Output the (x, y) coordinate of the center of the cell containing the given text.  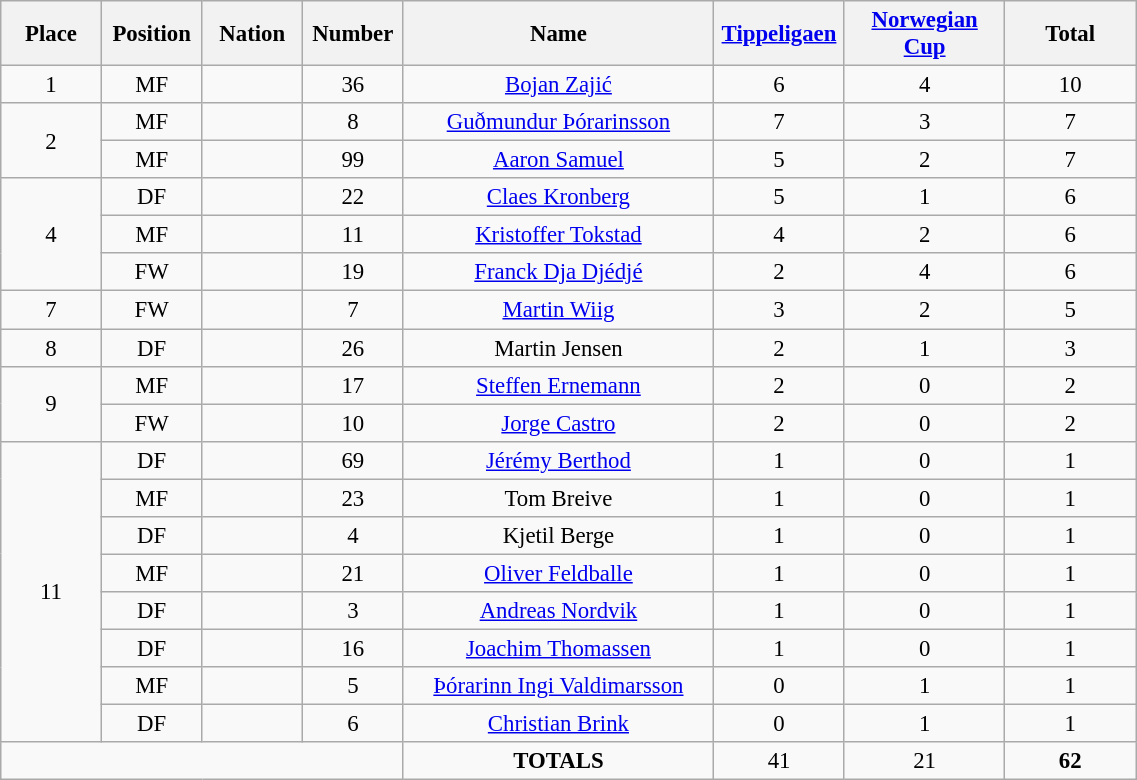
69 (354, 460)
Kristoffer Tokstad (558, 235)
Tom Breive (558, 498)
22 (354, 197)
Martin Jensen (558, 348)
9 (52, 404)
Franck Dja Djédjé (558, 273)
Claes Kronberg (558, 197)
Total (1070, 34)
Nation (252, 34)
Aaron Samuel (558, 160)
Christian Brink (558, 724)
23 (354, 498)
Jérémy Berthod (558, 460)
Oliver Feldballe (558, 573)
Position (152, 34)
Martin Wiig (558, 310)
62 (1070, 761)
41 (780, 761)
Guðmundur Þórarinsson (558, 122)
Þórarinn Ingi Valdimarsson (558, 686)
26 (354, 348)
Place (52, 34)
Number (354, 34)
Joachim Thomassen (558, 648)
Kjetil Berge (558, 536)
17 (354, 385)
Norwegian Cup (924, 34)
99 (354, 160)
TOTALS (558, 761)
16 (354, 648)
Andreas Nordvik (558, 611)
19 (354, 273)
Name (558, 34)
Steffen Ernemann (558, 385)
Bojan Zajić (558, 85)
Tippeligaen (780, 34)
36 (354, 85)
Jorge Castro (558, 423)
